Return (x, y) of the center of cell containing provided text 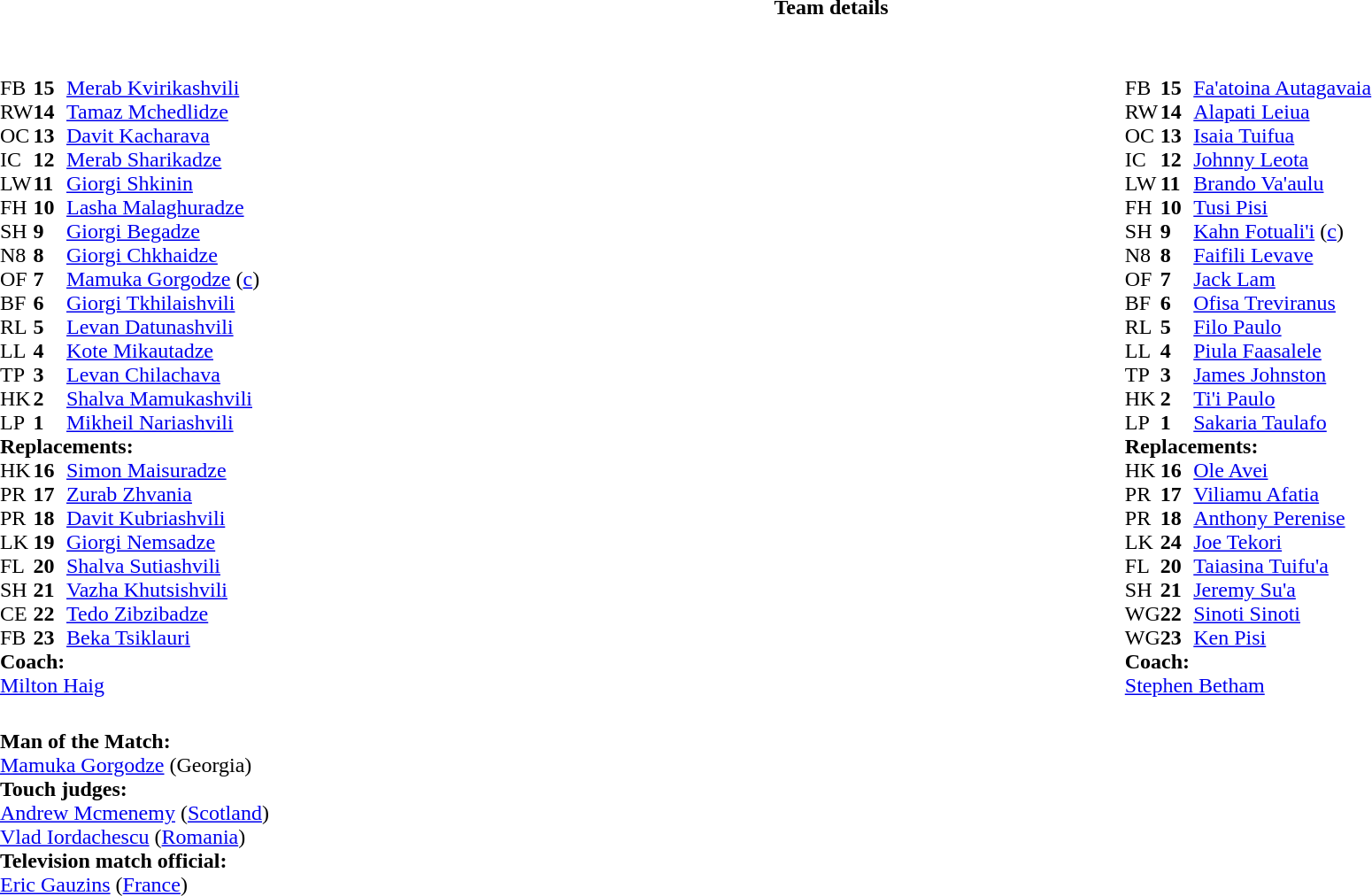
Joe Tekori (1282, 542)
Kote Mikautadze (163, 351)
Merab Sharikadze (163, 159)
Giorgi Nemsadze (163, 542)
Viliamu Afatia (1282, 494)
Levan Datunashvili (163, 328)
Giorgi Shkinin (163, 184)
Simon Maisuradze (163, 471)
James Johnston (1282, 375)
Ofisa Treviranus (1282, 303)
Beka Tsiklauri (163, 637)
Isaia Tuifua (1282, 136)
Giorgi Chkhaidze (163, 255)
Lasha Malaghuradze (163, 207)
Anthony Perenise (1282, 519)
Zurab Zhvania (163, 494)
24 (1177, 542)
Alapati Leiua (1282, 112)
Davit Kubriashvili (163, 519)
Vazha Khutsishvili (163, 590)
Shalva Mamukashvili (163, 398)
Fa'atoina Autagavaia (1282, 89)
Brando Va'aulu (1282, 184)
Tamaz Mchedlidze (163, 112)
Taiasina Tuifu'a (1282, 567)
Mamuka Gorgodze (c) (163, 280)
Kahn Fotuali'i (c) (1282, 232)
Giorgi Tkhilaishvili (163, 303)
Filo Paulo (1282, 328)
Jeremy Su'a (1282, 590)
Jack Lam (1282, 280)
Sinoti Sinoti (1282, 614)
19 (50, 542)
Ken Pisi (1282, 637)
Sakaria Taulafo (1282, 423)
CE (17, 614)
Merab Kvirikashvili (163, 89)
Ti'i Paulo (1282, 398)
Tusi Pisi (1282, 207)
Ole Avei (1282, 471)
Stephen Betham (1248, 685)
Johnny Leota (1282, 159)
Mikheil Nariashvili (163, 423)
Tedo Zibzibadze (163, 614)
Shalva Sutiashvili (163, 567)
Levan Chilachava (163, 375)
Milton Haig (129, 685)
Davit Kacharava (163, 136)
Faifili Levave (1282, 255)
Piula Faasalele (1282, 351)
Giorgi Begadze (163, 232)
